Find where the given text appears and provide that cell's center as (X, Y) coordinate. 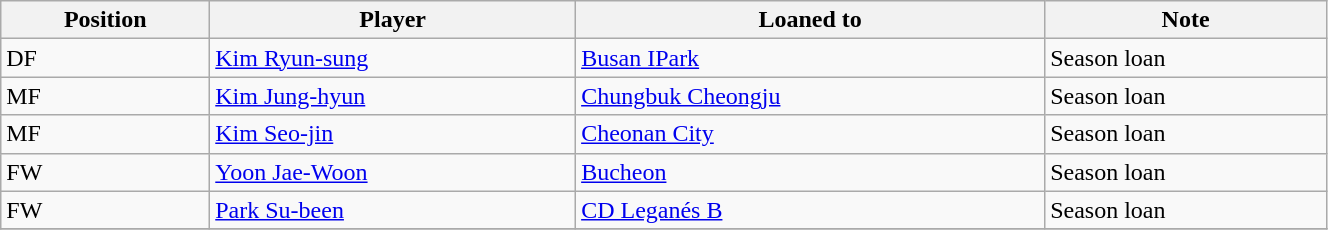
Loaned to (810, 20)
Kim Ryun-sung (393, 58)
Busan IPark (810, 58)
Note (1186, 20)
Bucheon (810, 172)
Chungbuk Cheongju (810, 96)
Player (393, 20)
Park Su-been (393, 210)
Cheonan City (810, 134)
Kim Seo-jin (393, 134)
CD Leganés B (810, 210)
Position (106, 20)
DF (106, 58)
Yoon Jae-Woon (393, 172)
Kim Jung-hyun (393, 96)
